Return the [X, Y] coordinate for the center point of the cell that contains the specified text.  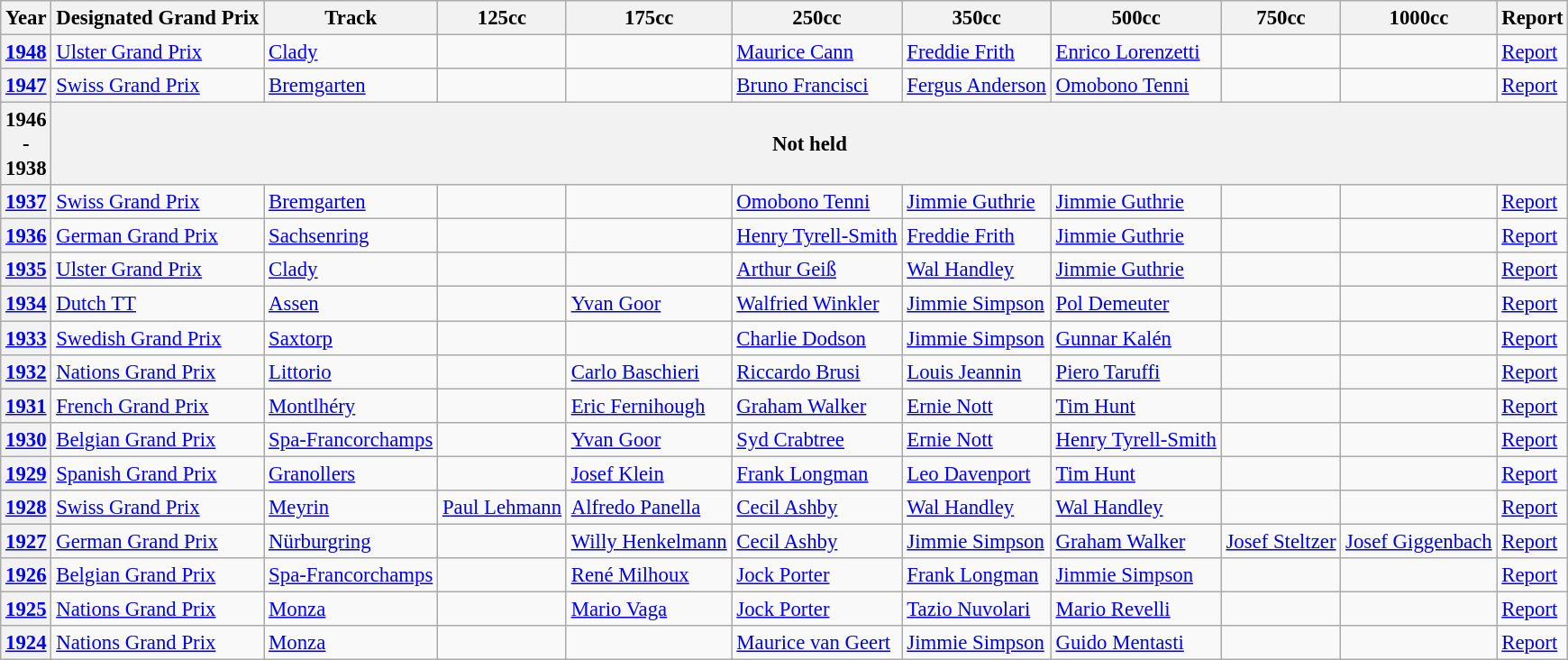
Montlhéry [351, 406]
Saxtorp [351, 338]
1926 [26, 575]
Josef Steltzer [1281, 541]
René Milhoux [649, 575]
Designated Grand Prix [158, 18]
Eric Fernihough [649, 406]
Charlie Dodson [816, 338]
Spanish Grand Prix [158, 473]
1934 [26, 304]
Louis Jeannin [977, 371]
Gunnar Kalén [1135, 338]
Riccardo Brusi [816, 371]
Walfried Winkler [816, 304]
Enrico Lorenzetti [1135, 52]
Josef Klein [649, 473]
1927 [26, 541]
175cc [649, 18]
French Grand Prix [158, 406]
1924 [26, 643]
1929 [26, 473]
Carlo Baschieri [649, 371]
Dutch TT [158, 304]
1930 [26, 439]
1932 [26, 371]
Piero Taruffi [1135, 371]
Josef Giggenbach [1418, 541]
Arthur Geiß [816, 270]
1936 [26, 236]
Track [351, 18]
Tazio Nuvolari [977, 609]
1931 [26, 406]
Maurice Cann [816, 52]
1946-1938 [26, 144]
1935 [26, 270]
Not held [809, 144]
Bruno Francisci [816, 86]
Alfredo Panella [649, 508]
Maurice van Geert [816, 643]
Nürburgring [351, 541]
Assen [351, 304]
Willy Henkelmann [649, 541]
350cc [977, 18]
Guido Mentasti [1135, 643]
Sachsenring [351, 236]
Leo Davenport [977, 473]
1933 [26, 338]
750cc [1281, 18]
Swedish Grand Prix [158, 338]
Mario Vaga [649, 609]
1947 [26, 86]
Year [26, 18]
Granollers [351, 473]
Meyrin [351, 508]
Pol Demeuter [1135, 304]
250cc [816, 18]
1928 [26, 508]
125cc [503, 18]
1000cc [1418, 18]
500cc [1135, 18]
Fergus Anderson [977, 86]
1925 [26, 609]
Littorio [351, 371]
Syd Crabtree [816, 439]
1948 [26, 52]
1937 [26, 202]
Mario Revelli [1135, 609]
Paul Lehmann [503, 508]
